Capture the cell that displays the provided text and extract its (X, Y) central coordinate. 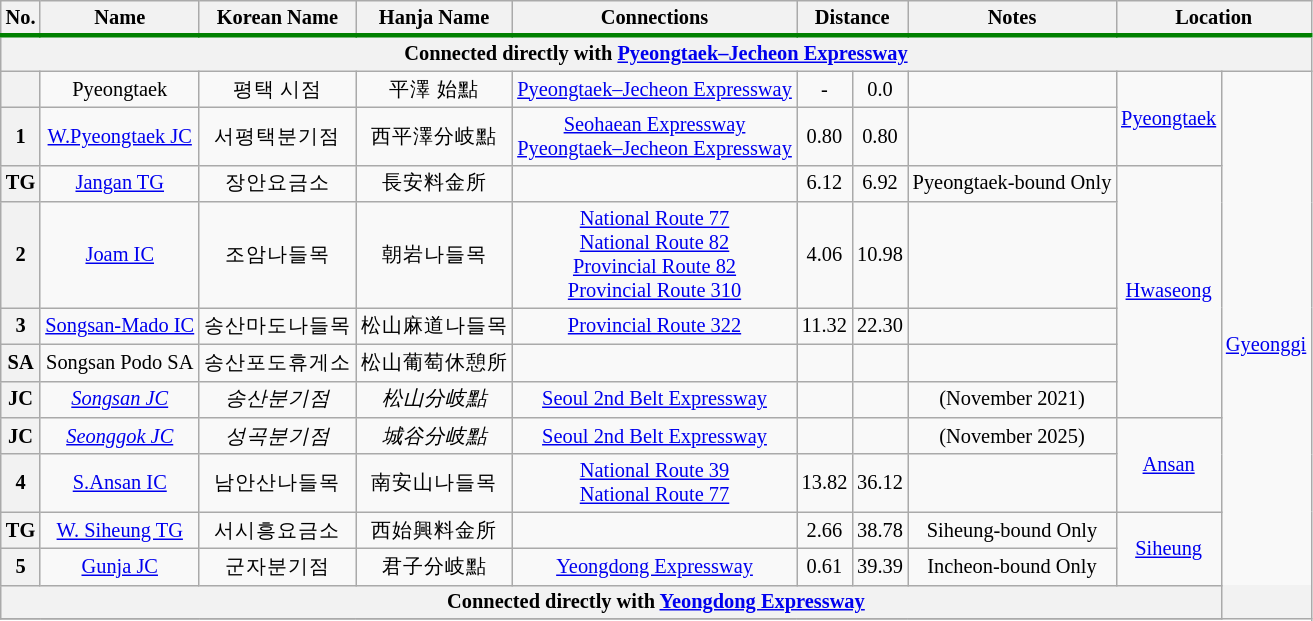
朝岩나들목 (434, 255)
11.32 (825, 326)
조암나들목 (278, 255)
西平澤分岐點 (434, 136)
城谷分岐點 (434, 436)
Joam IC (120, 255)
Seohaean Expressway Pyeongtaek–Jecheon Expressway (654, 136)
송산분기점 (278, 400)
西始興料金所 (434, 530)
장안요금소 (278, 184)
Songsan JC (120, 400)
Hanja Name (434, 18)
Notes (1012, 18)
4 (21, 483)
39.39 (880, 566)
4.06 (825, 255)
송산마도나들목 (278, 326)
성곡분기점 (278, 436)
W.Pyeongtaek JC (120, 136)
Distance (852, 18)
No. (21, 18)
Korean Name (278, 18)
松山分岐點 (434, 400)
군자분기점 (278, 566)
3 (21, 326)
松山麻道나들목 (434, 326)
Gyeonggi (1266, 345)
Hwaseong (1168, 291)
松山葡萄休憩所 (434, 362)
Connected directly with Pyeongtaek–Jecheon Expressway (656, 54)
Siheung-bound Only (1012, 530)
6.92 (880, 184)
송산포도휴게소 (278, 362)
Incheon-bound Only (1012, 566)
君子分岐點 (434, 566)
서시흥요금소 (278, 530)
Pyeongtaek–Jecheon Expressway (654, 90)
36.12 (880, 483)
10.98 (880, 255)
Siheung (1168, 548)
(November 2021) (1012, 400)
Connected directly with Yeongdong Expressway (656, 602)
Pyeongtaek-bound Only (1012, 184)
서평택분기점 (278, 136)
38.78 (880, 530)
平澤 始點 (434, 90)
南安山나들목 (434, 483)
2.66 (825, 530)
Yeongdong Expressway (654, 566)
Songsan Podo SA (120, 362)
- (825, 90)
Seonggok JC (120, 436)
長安料金所 (434, 184)
National Route 77 National Route 82Provincial Route 82Provincial Route 310 (654, 255)
Ansan (1168, 464)
1 (21, 136)
Location (1214, 18)
평택 시점 (278, 90)
Gunja JC (120, 566)
22.30 (880, 326)
0.0 (880, 90)
남안산나들목 (278, 483)
National Route 39 National Route 77 (654, 483)
5 (21, 566)
SA (21, 362)
Provincial Route 322 (654, 326)
0.61 (825, 566)
Name (120, 18)
13.82 (825, 483)
2 (21, 255)
Jangan TG (120, 184)
(November 2025) (1012, 436)
W. Siheung TG (120, 530)
6.12 (825, 184)
S.Ansan IC (120, 483)
Connections (654, 18)
Songsan-Mado IC (120, 326)
